Locate the cell with the specified text and output its (X, Y) center coordinate. 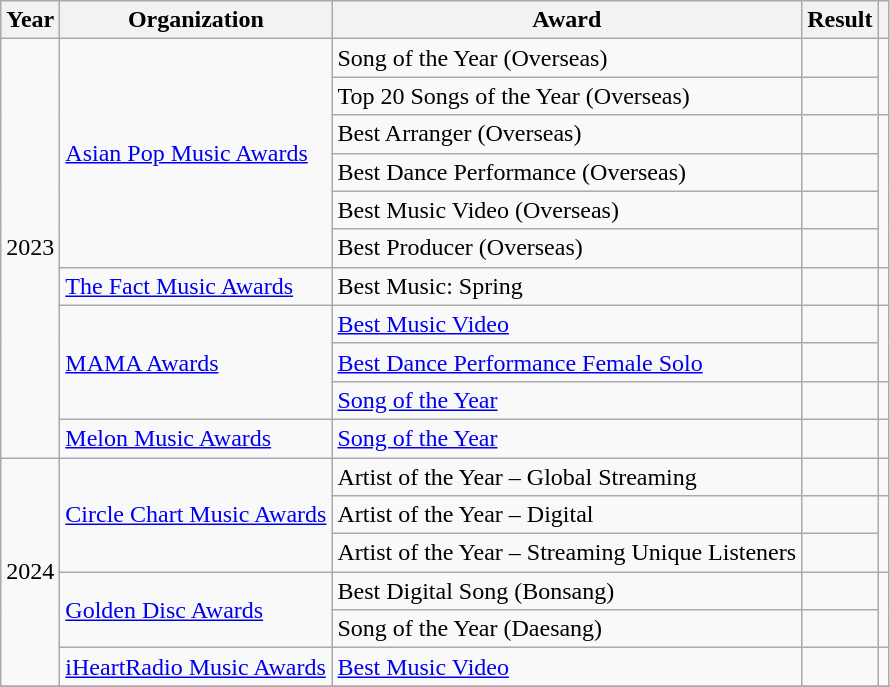
Best Arranger (Overseas) (567, 134)
Award (567, 20)
Golden Disc Awards (196, 610)
Asian Pop Music Awards (196, 153)
Best Music Video (Overseas) (567, 210)
Best Dance Performance Female Solo (567, 362)
Artist of the Year – Streaming Unique Listeners (567, 553)
Organization (196, 20)
Song of the Year (Overseas) (567, 58)
Song of the Year (Daesang) (567, 629)
Melon Music Awards (196, 438)
Best Producer (Overseas) (567, 248)
Best Dance Performance (Overseas) (567, 172)
Artist of the Year – Global Streaming (567, 477)
Circle Chart Music Awards (196, 515)
MAMA Awards (196, 362)
Year (30, 20)
The Fact Music Awards (196, 286)
2023 (30, 248)
iHeartRadio Music Awards (196, 667)
Artist of the Year – Digital (567, 515)
Best Digital Song (Bonsang) (567, 591)
Best Music: Spring (567, 286)
Top 20 Songs of the Year (Overseas) (567, 96)
2024 (30, 572)
Result (840, 20)
